Pinpoint the cell where the given text exists, returning its [x, y] midpoint coordinate. 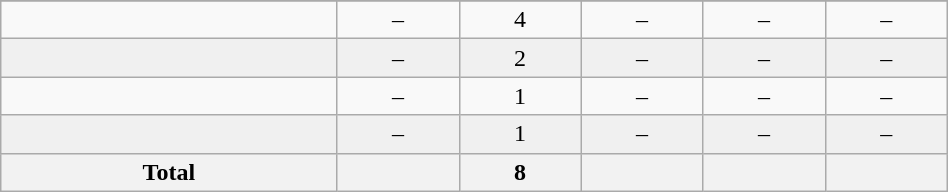
8 [520, 172]
4 [520, 20]
2 [520, 58]
Total [169, 172]
